Extract the [x, y] coordinate from the center of the cell holding the provided text.  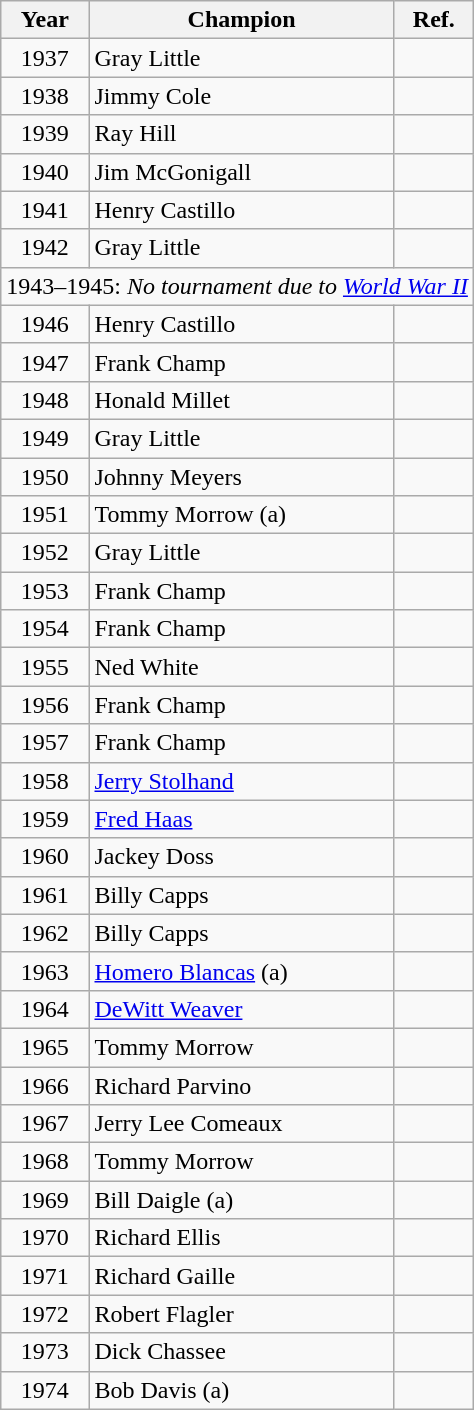
Jim McGonigall [242, 172]
Ref. [434, 20]
1966 [45, 1085]
1938 [45, 96]
1967 [45, 1124]
1952 [45, 553]
1969 [45, 1200]
DeWitt Weaver [242, 1009]
1961 [45, 895]
Robert Flagler [242, 1314]
Champion [242, 20]
1955 [45, 667]
1953 [45, 591]
Ned White [242, 667]
Homero Blancas (a) [242, 971]
1950 [45, 477]
1943–1945: No tournament due to World War II [238, 286]
Richard Ellis [242, 1238]
1964 [45, 1009]
Ray Hill [242, 134]
1962 [45, 933]
1963 [45, 971]
Jerry Lee Comeaux [242, 1124]
1973 [45, 1352]
1971 [45, 1276]
Tommy Morrow (a) [242, 515]
Jimmy Cole [242, 96]
1939 [45, 134]
1960 [45, 857]
Dick Chassee [242, 1352]
1947 [45, 362]
1940 [45, 172]
Year [45, 20]
1972 [45, 1314]
1958 [45, 781]
Bill Daigle (a) [242, 1200]
1959 [45, 819]
Fred Haas [242, 819]
Bob Davis (a) [242, 1390]
Richard Parvino [242, 1085]
1937 [45, 58]
1942 [45, 248]
1956 [45, 705]
1968 [45, 1162]
1974 [45, 1390]
Richard Gaille [242, 1276]
1949 [45, 438]
1946 [45, 324]
Jackey Doss [242, 857]
1965 [45, 1047]
Honald Millet [242, 400]
Jerry Stolhand [242, 781]
1948 [45, 400]
1970 [45, 1238]
Johnny Meyers [242, 477]
1951 [45, 515]
1941 [45, 210]
1957 [45, 743]
1954 [45, 629]
